Return [x, y] of the center of cell containing provided text 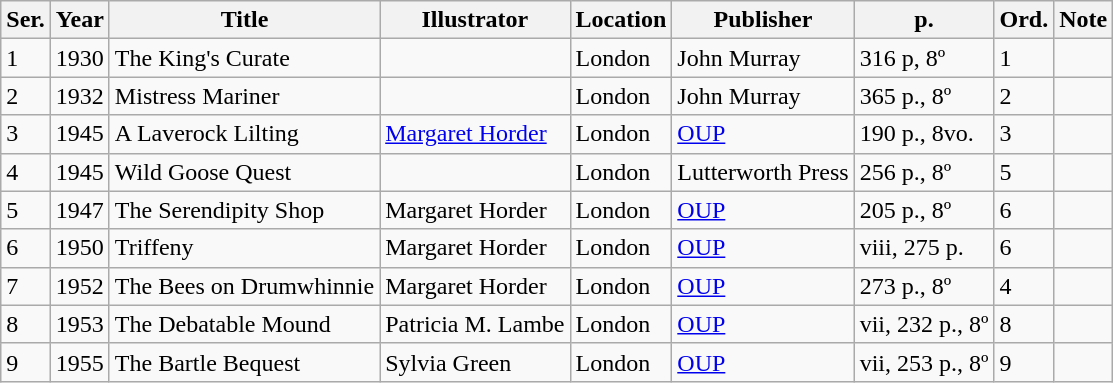
256 p., 8º [924, 172]
7 [26, 286]
190 p., 8vo. [924, 134]
1932 [80, 96]
vii, 232 p., 8º [924, 324]
vii, 253 p., 8º [924, 362]
1950 [80, 248]
Ord. [1024, 20]
1955 [80, 362]
Sylvia Green [475, 362]
Year [80, 20]
1930 [80, 58]
1953 [80, 324]
Wild Goose Quest [244, 172]
Mistress Mariner [244, 96]
1947 [80, 210]
Lutterworth Press [763, 172]
316 p, 8º [924, 58]
Ser. [26, 20]
p. [924, 20]
A Laverock Lilting [244, 134]
Title [244, 20]
Illustrator [475, 20]
The Serendipity Shop [244, 210]
205 p., 8º [924, 210]
1952 [80, 286]
The Bees on Drumwhinnie [244, 286]
Patricia M. Lambe [475, 324]
Publisher [763, 20]
The King's Curate [244, 58]
The Debatable Mound [244, 324]
The Bartle Bequest [244, 362]
273 p., 8º [924, 286]
Location [621, 20]
365 p., 8º [924, 96]
Triffeny [244, 248]
Note [1084, 20]
viii, 275 p. [924, 248]
